Find where the given text appears and provide that cell's center as [X, Y] coordinate. 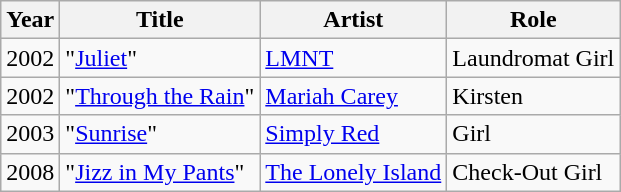
Year [30, 20]
Kirsten [534, 96]
Girl [534, 134]
Title [160, 20]
2003 [30, 134]
"Sunrise" [160, 134]
LMNT [354, 58]
"Juliet" [160, 58]
Simply Red [354, 134]
Role [534, 20]
Check-Out Girl [534, 172]
"Jizz in My Pants" [160, 172]
Laundromat Girl [534, 58]
Mariah Carey [354, 96]
"Through the Rain" [160, 96]
2008 [30, 172]
The Lonely Island [354, 172]
Artist [354, 20]
